Determine the [X, Y] coordinate at the center of the cell enclosing the given text.  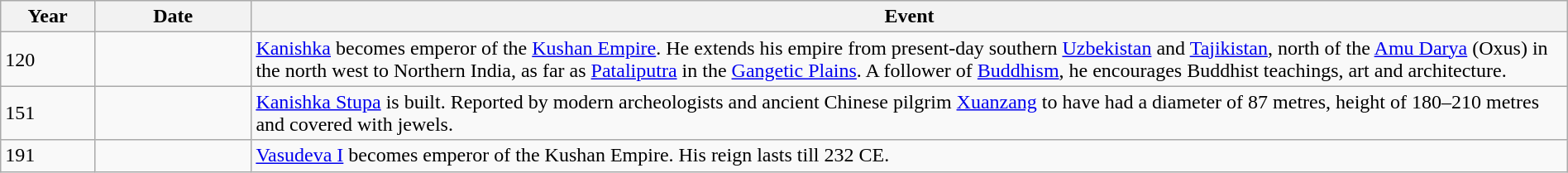
151 [48, 113]
Vasudeva I becomes emperor of the Kushan Empire. His reign lasts till 232 CE. [910, 156]
120 [48, 60]
Event [910, 17]
Date [172, 17]
191 [48, 156]
Year [48, 17]
